Scan for the cell matching the given text and deliver its (X, Y) coordinate at center. 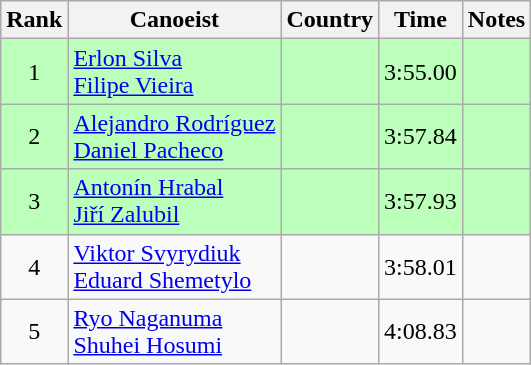
Rank (34, 20)
3:55.00 (421, 72)
1 (34, 72)
2 (34, 136)
Antonín HrabalJiří Zalubil (174, 202)
3:57.93 (421, 202)
Country (330, 20)
Alejandro RodríguezDaniel Pacheco (174, 136)
Ryo NaganumaShuhei Hosumi (174, 332)
4:08.83 (421, 332)
Time (421, 20)
4 (34, 266)
Erlon SilvaFilipe Vieira (174, 72)
Notes (496, 20)
3:57.84 (421, 136)
5 (34, 332)
Viktor SvyrydiukEduard Shemetylo (174, 266)
3 (34, 202)
Canoeist (174, 20)
3:58.01 (421, 266)
